Determine the (x, y) coordinate at the center of the cell enclosing the given text.  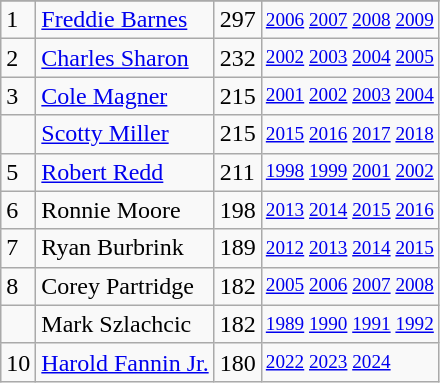
1989 1990 1991 1992 (350, 324)
6 (18, 210)
3 (18, 96)
8 (18, 286)
Robert Redd (125, 172)
1998 1999 2001 2002 (350, 172)
2012 2013 2014 2015 (350, 248)
211 (238, 172)
Scotty Miller (125, 134)
2013 2014 2015 2016 (350, 210)
Freddie Barnes (125, 20)
Ronnie Moore (125, 210)
Ryan Burbrink (125, 248)
Corey Partridge (125, 286)
7 (18, 248)
2005 2006 2007 2008 (350, 286)
2001 2002 2003 2004 (350, 96)
2022 2023 2024 (350, 362)
180 (238, 362)
2006 2007 2008 2009 (350, 20)
2002 2003 2004 2005 (350, 58)
Cole Magner (125, 96)
Charles Sharon (125, 58)
2 (18, 58)
10 (18, 362)
Mark Szlachcic (125, 324)
2015 2016 2017 2018 (350, 134)
297 (238, 20)
Harold Fannin Jr. (125, 362)
5 (18, 172)
232 (238, 58)
189 (238, 248)
1 (18, 20)
198 (238, 210)
